Identify which cell holds the provided text, then report its (X, Y) central coordinate. 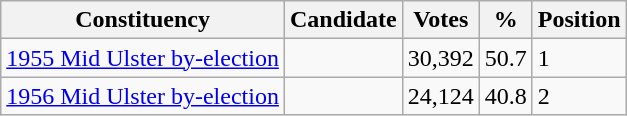
1956 Mid Ulster by-election (143, 96)
% (506, 20)
Constituency (143, 20)
1955 Mid Ulster by-election (143, 58)
Position (579, 20)
30,392 (440, 58)
1 (579, 58)
Candidate (343, 20)
40.8 (506, 96)
2 (579, 96)
50.7 (506, 58)
Votes (440, 20)
24,124 (440, 96)
